From the cell containing the given text, extract its center point as [X, Y] coordinate. 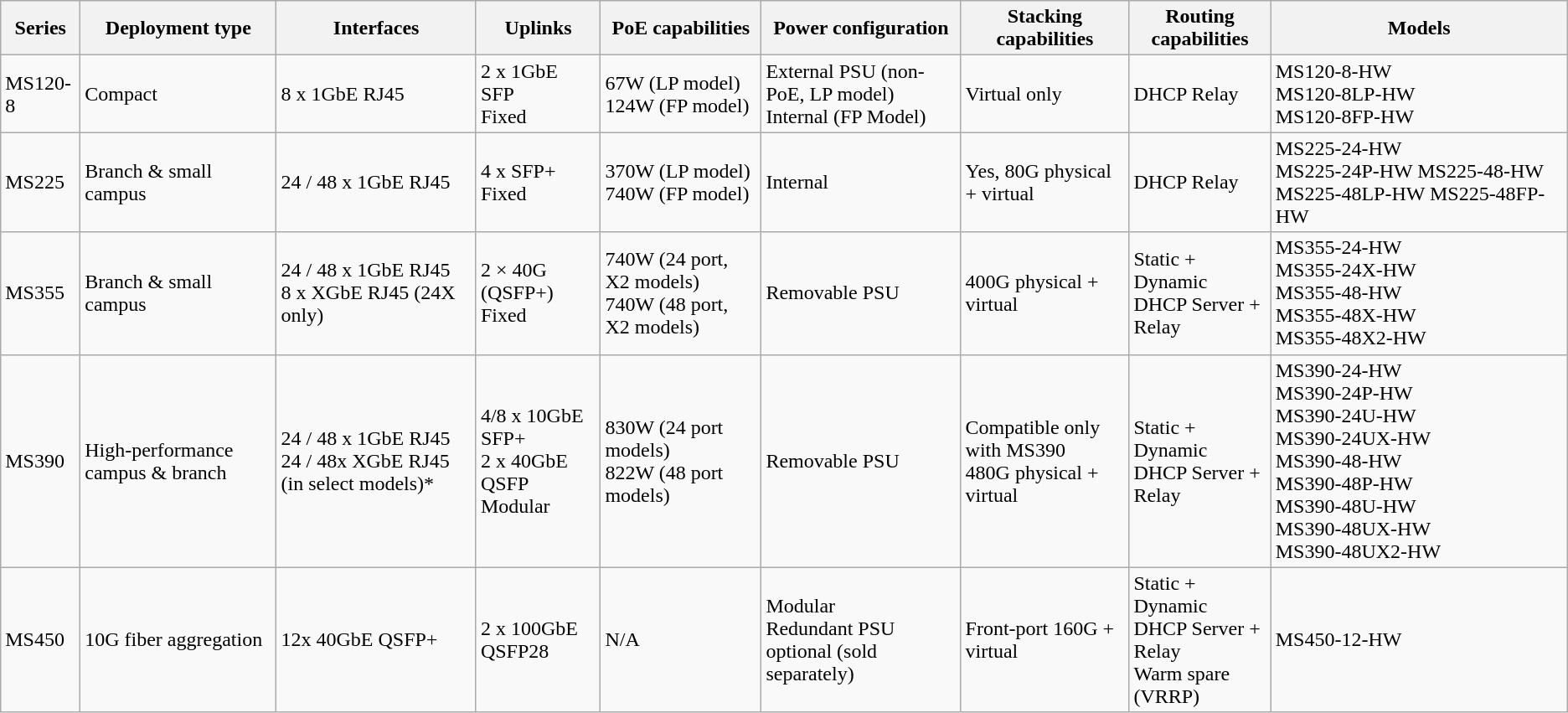
Models [1419, 28]
4/8 x 10GbE SFP+2 x 40GbE QSFPModular [538, 461]
8 x 1GbE RJ45 [376, 94]
24 / 48 x 1GbE RJ45 [376, 183]
24 / 48 x 1GbE RJ458 x XGbE RJ45 (24X only) [376, 293]
Series [40, 28]
2 x 100GbE QSFP28 [538, 640]
67W (LP model)124W (FP model) [681, 94]
N/A [681, 640]
12x 40GbE QSFP+ [376, 640]
Yes, 80G physical + virtual [1045, 183]
MS120-8 [40, 94]
ModularRedundant PSU optional (soldseparately) [861, 640]
MS225-24-HWMS225-24P-HW MS225-48-HW MS225-48LP-HW MS225-48FP-HW [1419, 183]
MS450 [40, 640]
MS120-8-HWMS120-8LP-HWMS120-8FP-HW [1419, 94]
MS225 [40, 183]
Deployment type [178, 28]
MS390 [40, 461]
10G fiber aggregation [178, 640]
Virtual only [1045, 94]
Power configuration [861, 28]
2 × 40G (QSFP+)Fixed [538, 293]
2 x 1GbE SFPFixed [538, 94]
Compatible only with MS390480G physical +virtual [1045, 461]
Uplinks [538, 28]
Routing capabilities [1199, 28]
4 x SFP+Fixed [538, 183]
PoE capabilities [681, 28]
830W (24 port models)822W (48 port models) [681, 461]
Static + DynamicDHCP Server + RelayWarm spare (VRRP) [1199, 640]
High-performance campus & branch [178, 461]
MS355 [40, 293]
MS355-24-HWMS355-24X-HWMS355-48-HWMS355-48X-HWMS355-48X2-HW [1419, 293]
370W (LP model)740W (FP model) [681, 183]
Interfaces [376, 28]
Compact [178, 94]
MS390-24-HWMS390-24P-HWMS390-24U-HWMS390-24UX-HWMS390-48-HWMS390-48P-HWMS390-48U-HWMS390-48UX-HWMS390-48UX2-HW [1419, 461]
24 / 48 x 1GbE RJ4524 / 48x XGbE RJ45 (in select models)* [376, 461]
Front-port 160G + virtual [1045, 640]
740W (24 port, X2 models)740W (48 port, X2 models) [681, 293]
External PSU (non-PoE, LP model)Internal (FP Model) [861, 94]
400G physical +virtual [1045, 293]
Stacking capabilities [1045, 28]
Internal [861, 183]
MS450-12-HW [1419, 640]
